Return (X, Y) of the center of cell containing provided text 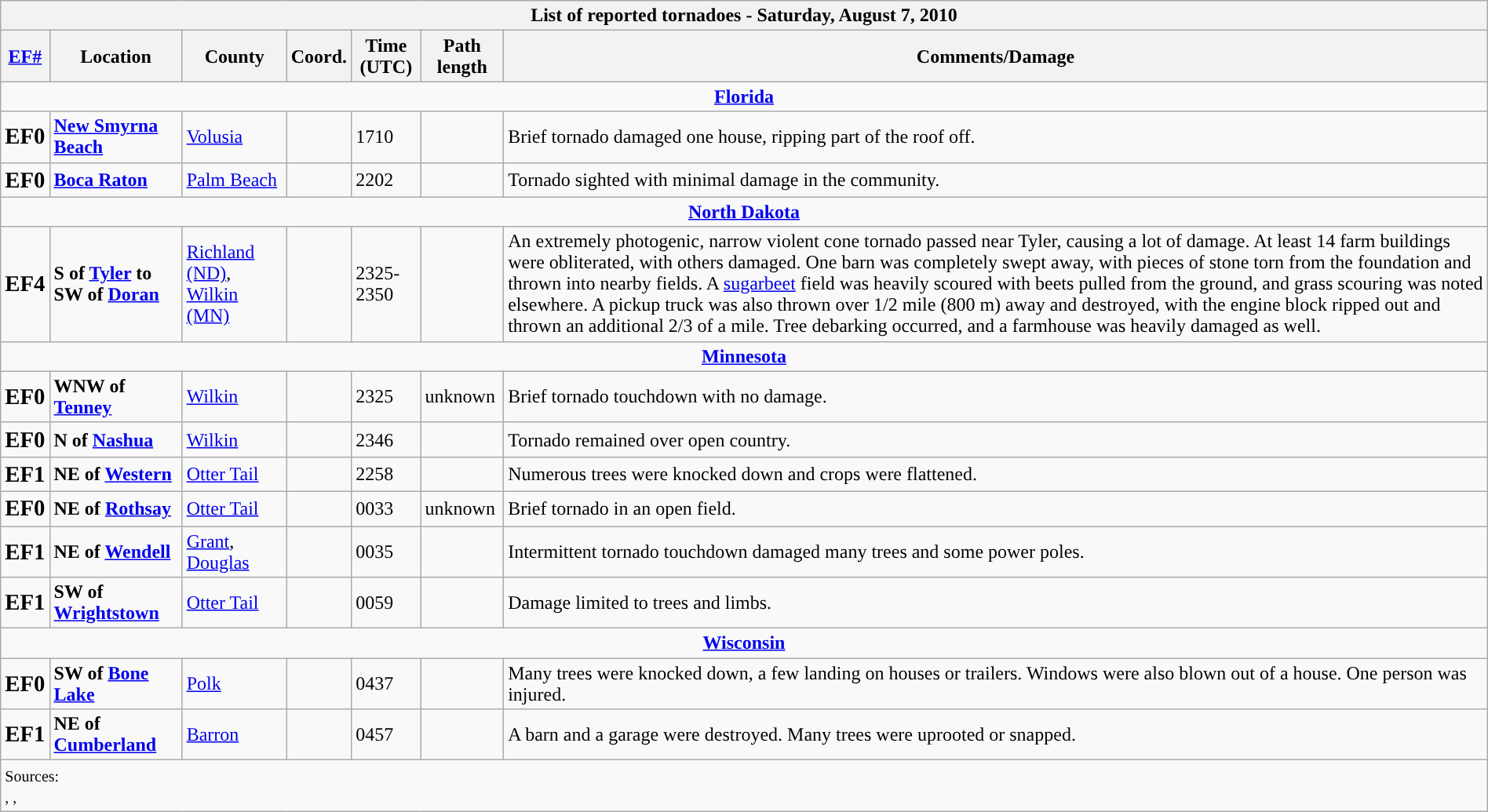
2202 (386, 180)
Tornado sighted with minimal damage in the community. (996, 180)
2258 (386, 474)
NE of Cumberland (116, 734)
2325-2350 (386, 284)
Brief tornado touchdown with no damage. (996, 397)
Intermittent tornado touchdown damaged many trees and some power poles. (996, 551)
Numerous trees were knocked down and crops were flattened. (996, 474)
Damage limited to trees and limbs. (996, 603)
Sources:, , (744, 786)
WNW of Tenney (116, 397)
EF# (25, 56)
0457 (386, 734)
0033 (386, 508)
Brief tornado damaged one house, ripping part of the roof off. (996, 137)
Coord. (319, 56)
2325 (386, 397)
Many trees were knocked down, a few landing on houses or trailers. Windows were also blown out of a house. One person was injured. (996, 684)
Florida (744, 96)
N of Nashua (116, 439)
0035 (386, 551)
NE of Wendell (116, 551)
Minnesota (744, 356)
Time (UTC) (386, 56)
Boca Raton (116, 180)
Tornado remained over open country. (996, 439)
Path length (462, 56)
Palm Beach (234, 180)
SW of Wrightstown (116, 603)
SW of Bone Lake (116, 684)
Brief tornado in an open field. (996, 508)
Location (116, 56)
1710 (386, 137)
North Dakota (744, 212)
County (234, 56)
Wisconsin (744, 643)
Polk (234, 684)
List of reported tornadoes - Saturday, August 7, 2010 (744, 16)
NE of Western (116, 474)
S of Tyler to SW of Doran (116, 284)
Volusia (234, 137)
Barron (234, 734)
0437 (386, 684)
Richland (ND), Wilkin (MN) (234, 284)
EF4 (25, 284)
A barn and a garage were destroyed. Many trees were uprooted or snapped. (996, 734)
Comments/Damage (996, 56)
0059 (386, 603)
Grant, Douglas (234, 551)
2346 (386, 439)
New Smyrna Beach (116, 137)
NE of Rothsay (116, 508)
